Output the (X, Y) coordinate of the center of the cell containing the given text.  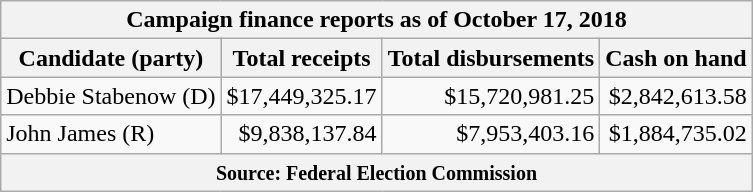
$7,953,403.16 (491, 134)
Source: Federal Election Commission (376, 172)
$9,838,137.84 (302, 134)
$1,884,735.02 (676, 134)
$2,842,613.58 (676, 96)
Total disbursements (491, 58)
Total receipts (302, 58)
Cash on hand (676, 58)
Campaign finance reports as of October 17, 2018 (376, 20)
Candidate (party) (111, 58)
John James (R) (111, 134)
Debbie Stabenow (D) (111, 96)
$17,449,325.17 (302, 96)
$15,720,981.25 (491, 96)
